Return (X, Y) of the center of cell containing provided text 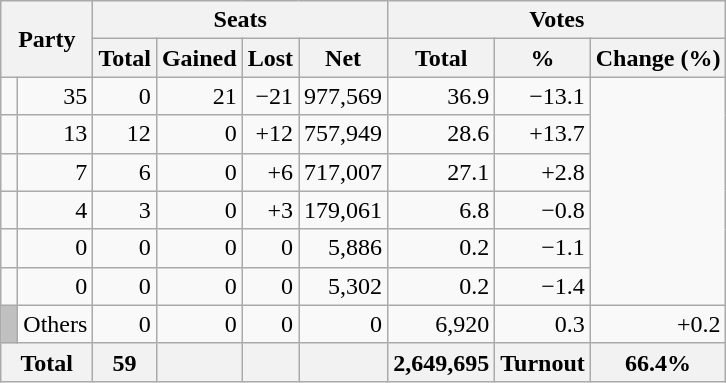
% (543, 58)
12 (125, 134)
−21 (270, 96)
5,302 (344, 286)
4 (56, 210)
6.8 (442, 210)
Gained (199, 58)
+0.2 (658, 324)
+3 (270, 210)
27.1 (442, 172)
Votes (557, 20)
7 (56, 172)
+13.7 (543, 134)
−13.1 (543, 96)
59 (125, 362)
Seats (240, 20)
36.9 (442, 96)
3 (125, 210)
Net (344, 58)
0.3 (543, 324)
66.4% (658, 362)
+2.8 (543, 172)
Change (%) (658, 58)
−1.1 (543, 248)
757,949 (344, 134)
Lost (270, 58)
717,007 (344, 172)
28.6 (442, 134)
13 (56, 134)
6,920 (442, 324)
Party (47, 39)
977,569 (344, 96)
+6 (270, 172)
5,886 (344, 248)
21 (199, 96)
179,061 (344, 210)
+12 (270, 134)
6 (125, 172)
35 (56, 96)
−0.8 (543, 210)
Others (56, 324)
2,649,695 (442, 362)
−1.4 (543, 286)
Turnout (543, 362)
